For the text-containing cell, return its midpoint in [X, Y] coordinate format. 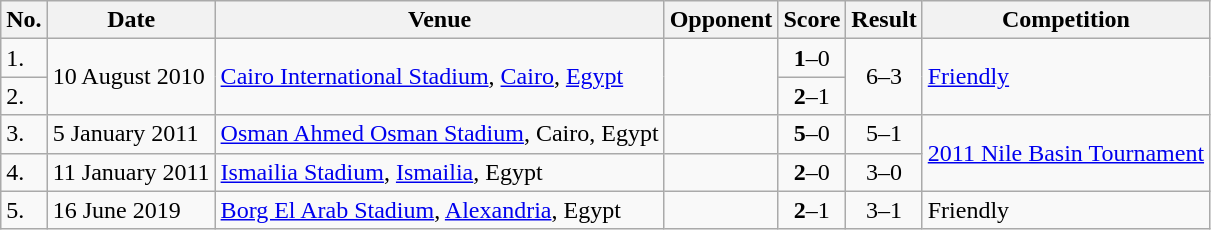
Opponent [721, 20]
3–1 [884, 210]
10 August 2010 [131, 77]
5. [24, 210]
11 January 2011 [131, 172]
Cairo International Stadium, Cairo, Egypt [440, 77]
Borg El Arab Stadium, Alexandria, Egypt [440, 210]
Competition [1066, 20]
1. [24, 58]
5–0 [812, 134]
5–1 [884, 134]
Osman Ahmed Osman Stadium, Cairo, Egypt [440, 134]
2. [24, 96]
2011 Nile Basin Tournament [1066, 153]
Venue [440, 20]
5 January 2011 [131, 134]
3. [24, 134]
2–0 [812, 172]
Date [131, 20]
16 June 2019 [131, 210]
Score [812, 20]
4. [24, 172]
3–0 [884, 172]
Result [884, 20]
No. [24, 20]
Ismailia Stadium, Ismailia, Egypt [440, 172]
1–0 [812, 58]
6–3 [884, 77]
